Pinpoint the cell where the given text exists, returning its (x, y) midpoint coordinate. 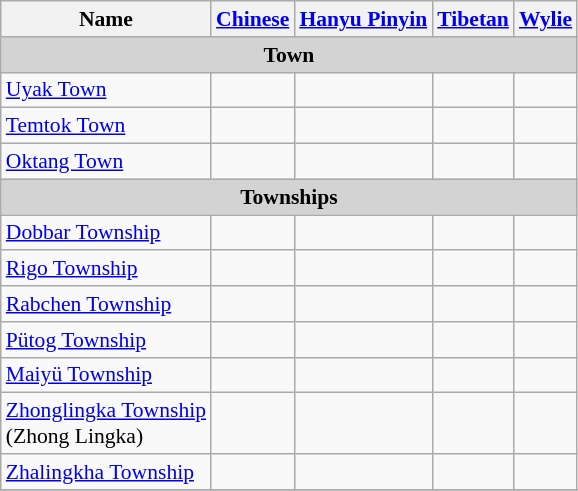
Rabchen Township (106, 304)
Zhonglingka Township(Zhong Lingka) (106, 424)
Uyak Town (106, 90)
Chinese (252, 19)
Oktang Town (106, 162)
Hanyu Pinyin (363, 19)
Townships (289, 197)
Name (106, 19)
Dobbar Township (106, 233)
Maiyü Township (106, 375)
Rigo Township (106, 269)
Pütog Township (106, 340)
Wylie (546, 19)
Tibetan (473, 19)
Town (289, 55)
Temtok Town (106, 126)
Zhalingkha Township (106, 472)
